Capture the cell that displays the provided text and extract its (x, y) central coordinate. 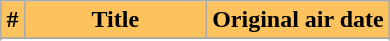
# (12, 20)
Title (116, 20)
Original air date (298, 20)
